Pinpoint the cell where the given text exists, returning its (X, Y) midpoint coordinate. 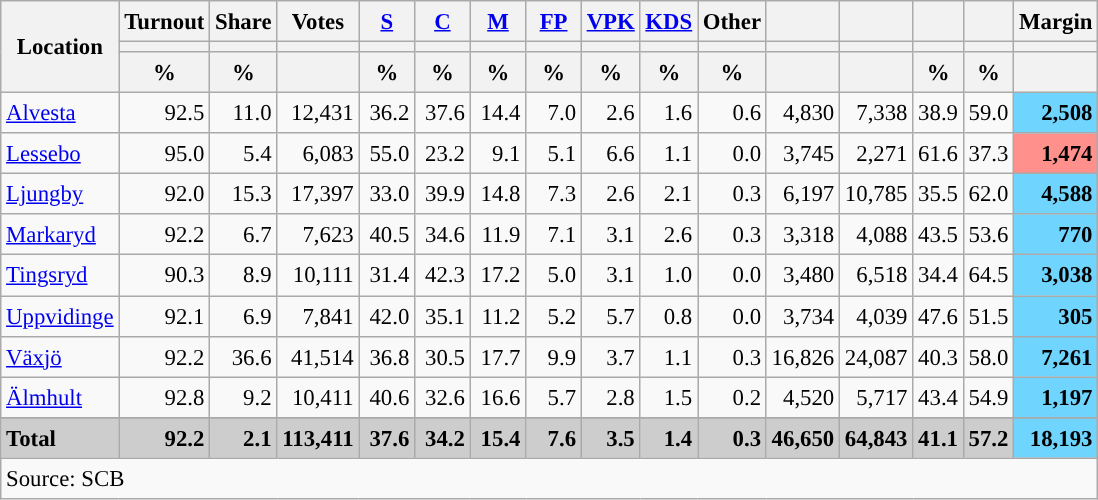
35.1 (443, 316)
2,508 (1056, 114)
3,480 (802, 276)
113,411 (318, 438)
42.3 (443, 276)
43.5 (938, 234)
40.6 (387, 398)
7,623 (318, 234)
S (387, 22)
3.5 (610, 438)
7,261 (1056, 356)
0.6 (732, 114)
35.5 (938, 194)
34.4 (938, 276)
34.6 (443, 234)
61.6 (938, 154)
12,431 (318, 114)
92.1 (164, 316)
5.4 (244, 154)
51.5 (988, 316)
3,318 (802, 234)
40.3 (938, 356)
9.9 (554, 356)
10,111 (318, 276)
34.2 (443, 438)
3,745 (802, 154)
1.4 (668, 438)
3.7 (610, 356)
Uppvidinge (60, 316)
64,843 (876, 438)
30.5 (443, 356)
9.2 (244, 398)
Alvesta (60, 114)
Location (60, 47)
92.8 (164, 398)
40.5 (387, 234)
5,717 (876, 398)
15.4 (498, 438)
4,520 (802, 398)
7.6 (554, 438)
1.0 (668, 276)
55.0 (387, 154)
95.0 (164, 154)
KDS (668, 22)
17.7 (498, 356)
64.5 (988, 276)
57.2 (988, 438)
38.9 (938, 114)
8.9 (244, 276)
7,841 (318, 316)
FP (554, 22)
33.0 (387, 194)
Älmhult (60, 398)
90.3 (164, 276)
0.2 (732, 398)
770 (1056, 234)
2.8 (610, 398)
6,083 (318, 154)
305 (1056, 316)
43.4 (938, 398)
42.0 (387, 316)
92.0 (164, 194)
16,826 (802, 356)
3,734 (802, 316)
39.9 (443, 194)
5.2 (554, 316)
36.6 (244, 356)
7.3 (554, 194)
2,271 (876, 154)
9.1 (498, 154)
58.0 (988, 356)
3,038 (1056, 276)
VPK (610, 22)
46,650 (802, 438)
31.4 (387, 276)
4,830 (802, 114)
1.6 (668, 114)
Ljungby (60, 194)
Votes (318, 22)
17.2 (498, 276)
Share (244, 22)
4,088 (876, 234)
Source: SCB (550, 478)
18,193 (1056, 438)
4,588 (1056, 194)
11.9 (498, 234)
C (443, 22)
Tingsryd (60, 276)
6,197 (802, 194)
10,785 (876, 194)
Total (60, 438)
23.2 (443, 154)
59.0 (988, 114)
1,197 (1056, 398)
36.8 (387, 356)
37.3 (988, 154)
24,087 (876, 356)
41.1 (938, 438)
7.0 (554, 114)
6.7 (244, 234)
7,338 (876, 114)
4,039 (876, 316)
Växjö (60, 356)
Lessebo (60, 154)
6.6 (610, 154)
0.8 (668, 316)
M (498, 22)
Turnout (164, 22)
5.0 (554, 276)
11.0 (244, 114)
Markaryd (60, 234)
Other (732, 22)
15.3 (244, 194)
53.6 (988, 234)
54.9 (988, 398)
92.5 (164, 114)
7.1 (554, 234)
Margin (1056, 22)
47.6 (938, 316)
6.9 (244, 316)
14.4 (498, 114)
62.0 (988, 194)
1.5 (668, 398)
10,411 (318, 398)
6,518 (876, 276)
32.6 (443, 398)
11.2 (498, 316)
14.8 (498, 194)
36.2 (387, 114)
16.6 (498, 398)
5.1 (554, 154)
17,397 (318, 194)
1,474 (1056, 154)
41,514 (318, 356)
